For the text-containing cell, return its midpoint in [X, Y] coordinate format. 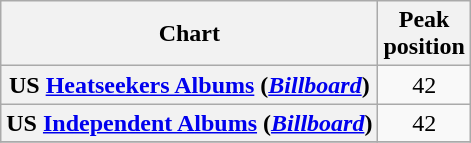
US Independent Albums (Billboard) [190, 123]
US Heatseekers Albums (Billboard) [190, 85]
Peakposition [424, 34]
Chart [190, 34]
